Provide the (X, Y) coordinate of the cell's center where the given text is located.  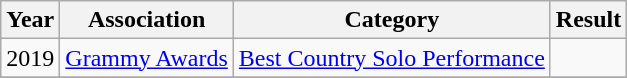
2019 (30, 58)
Category (392, 20)
Year (30, 20)
Grammy Awards (147, 58)
Association (147, 20)
Result (588, 20)
Best Country Solo Performance (392, 58)
